Return [X, Y] of the center of cell containing provided text 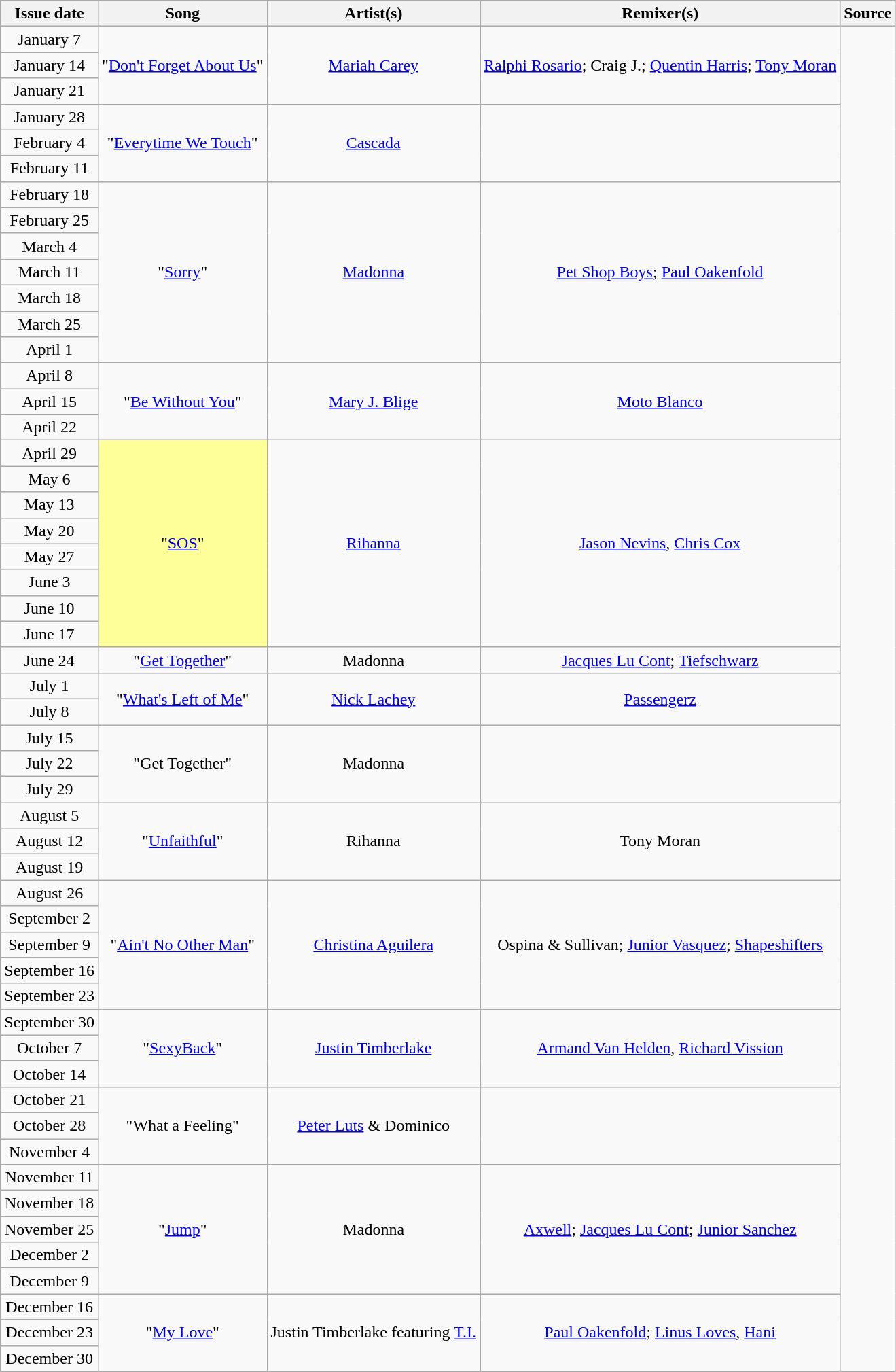
November 11 [50, 1178]
Jacques Lu Cont; Tiefschwarz [660, 660]
February 4 [50, 143]
November 25 [50, 1229]
"Don't Forget About Us" [182, 65]
January 21 [50, 91]
"Ain't No Other Man" [182, 945]
May 27 [50, 557]
Jason Nevins, Chris Cox [660, 544]
Artist(s) [374, 14]
Justin Timberlake [374, 1048]
Song [182, 14]
Moto Blanco [660, 402]
Justin Timberlake featuring T.I. [374, 1333]
November 18 [50, 1203]
March 4 [50, 246]
July 1 [50, 686]
December 2 [50, 1255]
"Sorry" [182, 272]
July 15 [50, 737]
June 24 [50, 660]
August 26 [50, 893]
September 16 [50, 970]
April 1 [50, 350]
"What's Left of Me" [182, 699]
August 5 [50, 815]
March 11 [50, 272]
June 10 [50, 608]
"SOS" [182, 544]
July 8 [50, 711]
April 29 [50, 453]
November 4 [50, 1152]
Pet Shop Boys; Paul Oakenfold [660, 272]
Passengerz [660, 699]
December 16 [50, 1307]
December 9 [50, 1281]
July 29 [50, 790]
March 18 [50, 298]
May 6 [50, 479]
June 17 [50, 634]
Mariah Carey [374, 65]
October 7 [50, 1048]
Tony Moran [660, 841]
October 28 [50, 1125]
Paul Oakenfold; Linus Loves, Hani [660, 1333]
December 30 [50, 1358]
Christina Aguilera [374, 945]
"What a Feeling" [182, 1125]
February 18 [50, 194]
August 12 [50, 841]
October 14 [50, 1074]
December 23 [50, 1333]
"Jump" [182, 1229]
Armand Van Helden, Richard Vission [660, 1048]
January 14 [50, 65]
April 15 [50, 402]
Remixer(s) [660, 14]
March 25 [50, 324]
Cascada [374, 143]
September 2 [50, 919]
"Unfaithful" [182, 841]
January 7 [50, 39]
Ralphi Rosario; Craig J.; Quentin Harris; Tony Moran [660, 65]
Issue date [50, 14]
February 25 [50, 220]
Ospina & Sullivan; Junior Vasquez; Shapeshifters [660, 945]
"Everytime We Touch" [182, 143]
"SexyBack" [182, 1048]
July 22 [50, 764]
May 13 [50, 505]
February 11 [50, 169]
May 20 [50, 531]
"My Love" [182, 1333]
October 21 [50, 1100]
Peter Luts & Dominico [374, 1125]
September 30 [50, 1022]
September 23 [50, 996]
September 9 [50, 945]
Nick Lachey [374, 699]
June 3 [50, 582]
August 19 [50, 867]
"Be Without You" [182, 402]
April 8 [50, 376]
January 28 [50, 117]
Source [868, 14]
Mary J. Blige [374, 402]
Axwell; Jacques Lu Cont; Junior Sanchez [660, 1229]
April 22 [50, 427]
